From the cell containing the given text, extract its center point as [x, y] coordinate. 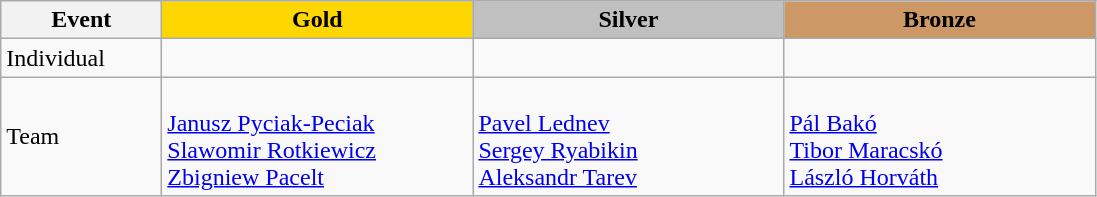
Silver [628, 20]
Individual [82, 58]
Janusz Pyciak-Peciak Slawomir Rotkiewicz Zbigniew Pacelt [318, 136]
Pavel Lednev Sergey Ryabikin Aleksandr Tarev [628, 136]
Bronze [940, 20]
Team [82, 136]
Gold [318, 20]
Pál Bakó Tibor Maracskó László Horváth [940, 136]
Event [82, 20]
